Locate the cell with the specified text and output its [X, Y] center coordinate. 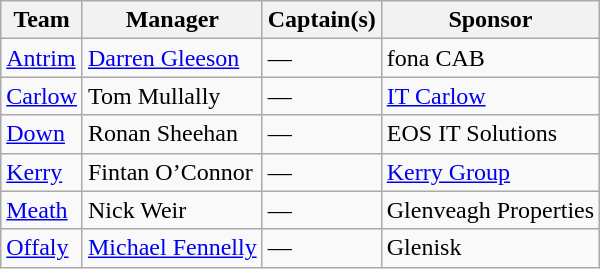
IT Carlow [490, 96]
fona CAB [490, 58]
Captain(s) [322, 20]
Offaly [42, 248]
Kerry Group [490, 172]
Antrim [42, 58]
Ronan Sheehan [172, 134]
Kerry [42, 172]
Manager [172, 20]
Sponsor [490, 20]
EOS IT Solutions [490, 134]
Darren Gleeson [172, 58]
Team [42, 20]
Meath [42, 210]
Glenisk [490, 248]
Fintan O’Connor [172, 172]
Carlow [42, 96]
Nick Weir [172, 210]
Tom Mullally [172, 96]
Glenveagh Properties [490, 210]
Michael Fennelly [172, 248]
Down [42, 134]
